Provide the (x, y) coordinate of the cell's center where the given text is located.  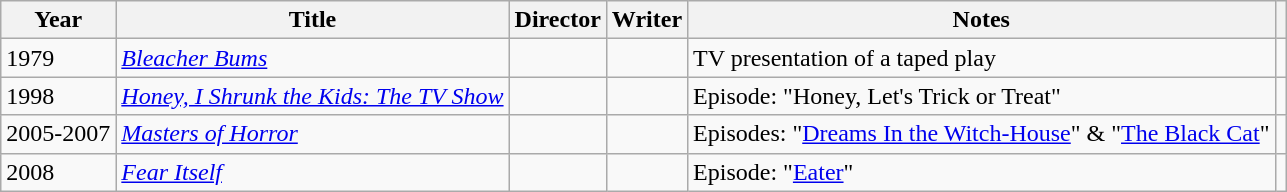
Episodes: "Dreams In the Witch-House" & "The Black Cat" (982, 134)
2008 (58, 172)
Notes (982, 20)
2005-2007 (58, 134)
Bleacher Bums (312, 58)
Fear Itself (312, 172)
1979 (58, 58)
TV presentation of a taped play (982, 58)
Masters of Horror (312, 134)
1998 (58, 96)
Title (312, 20)
Writer (646, 20)
Episode: "Eater" (982, 172)
Year (58, 20)
Director (558, 20)
Episode: "Honey, Let's Trick or Treat" (982, 96)
Honey, I Shrunk the Kids: The TV Show (312, 96)
